Return [X, Y] of the center of cell containing provided text 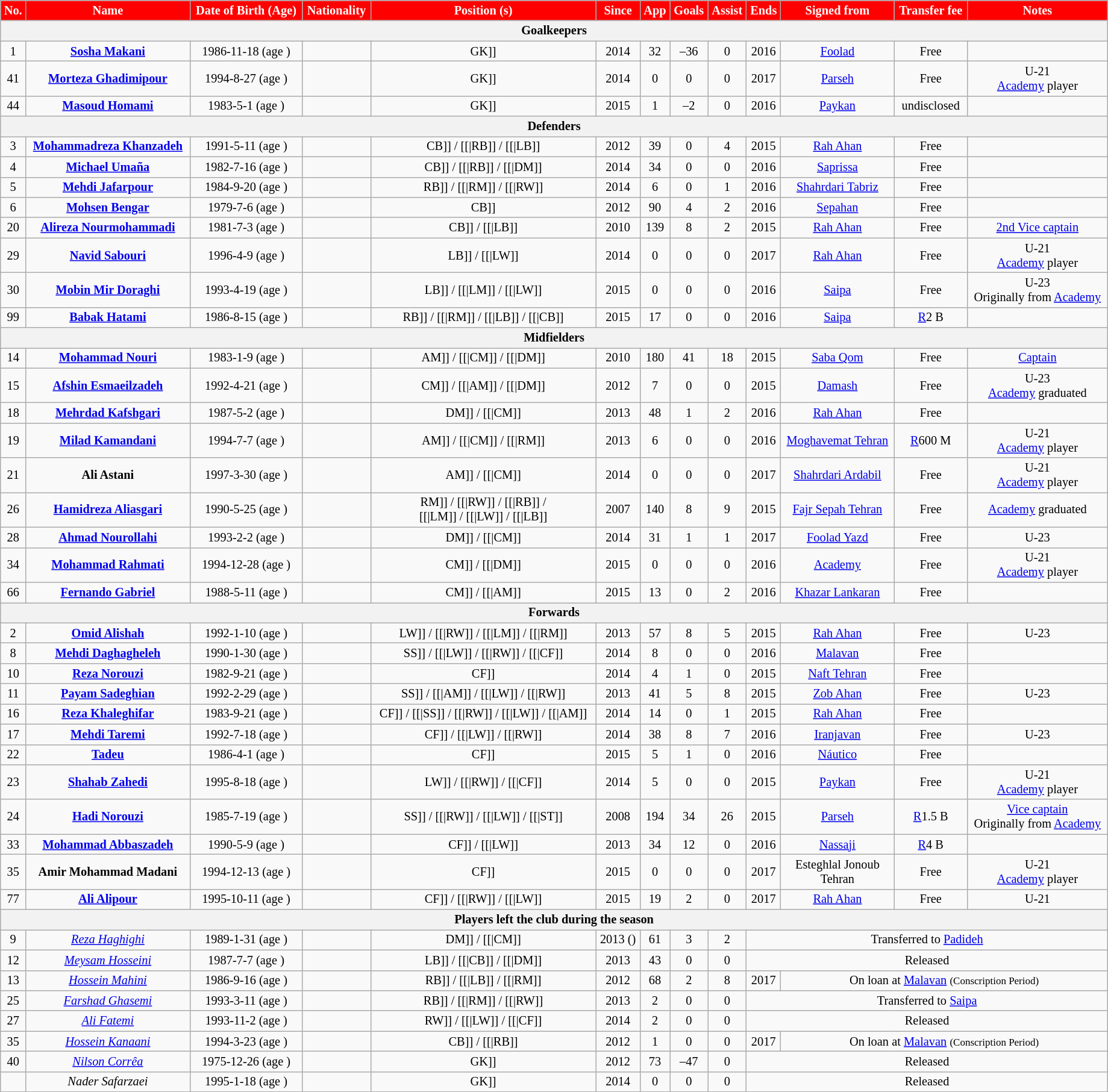
RB]] / [[|RM]] / [[|LB]] / [[|CB]] [483, 317]
Moghavemat Tehran [837, 440]
Ali Astani [108, 475]
Damash [837, 385]
LW]] / [[|RW]] / [[|CF]] [483, 782]
1986-9-16 (age ) [246, 981]
CB]] / [[|LB]] [483, 228]
Zob Ahan [837, 694]
–2 [689, 106]
11 [13, 694]
1995-8-18 (age ) [246, 782]
Reza Haghighi [108, 940]
Reza Khaleghifar [108, 714]
Fajr Sepah Tehran [837, 510]
Hamidreza Aliasgari [108, 510]
Shahrdari Tabriz [837, 187]
CF]] / [[|RW]] / [[|LW]] [483, 899]
1983-1-9 (age ) [246, 358]
1990-5-25 (age ) [246, 510]
Mohammad Rahmati [108, 565]
App [655, 10]
Omid Alishah [108, 633]
Assist [727, 10]
16 [13, 714]
undisclosed [930, 106]
CB]] [483, 207]
1975-12-26 (age ) [246, 1061]
2nd Vice captain [1038, 228]
–36 [689, 51]
Saba Qom [837, 358]
1993-4-19 (age ) [246, 290]
21 [13, 475]
Ahmad Nourollahi [108, 537]
1994-3-23 (age ) [246, 1041]
AM]] / [[|CM]] / [[|DM]] [483, 358]
Khazar Lankaran [837, 592]
2007 [618, 510]
90 [655, 207]
180 [655, 358]
Mobin Mir Doraghi [108, 290]
1992-7-18 (age ) [246, 734]
1986-8-15 (age ) [246, 317]
Saprissa [837, 167]
Mohammad Nouri [108, 358]
2013 () [618, 940]
66 [13, 592]
Notes [1038, 10]
Shahrdari Ardabil [837, 475]
CB]] / [[|RB]] / [[|LB]] [483, 146]
1994-8-27 (age ) [246, 78]
29 [13, 255]
1993-2-2 (age ) [246, 537]
Goalkeepers [554, 31]
57 [655, 633]
CM]] / [[|AM]] / [[|DM]] [483, 385]
1992-4-21 (age ) [246, 385]
CB]] / [[|RB]] / [[|DM]] [483, 167]
Nader Safarzaei [108, 1082]
24 [13, 817]
Afshin Esmaeilzadeh [108, 385]
32 [655, 51]
No. [13, 10]
31 [655, 537]
Mehdi Taremi [108, 734]
Signed from [837, 10]
68 [655, 981]
Since [618, 10]
140 [655, 510]
Mohsen Bengar [108, 207]
Players left the club during the season [554, 920]
Hadi Norouzi [108, 817]
CM]] / [[|DM]] [483, 565]
Sosha Makani [108, 51]
30 [13, 290]
1993-3-11 (age ) [246, 1000]
RB]] / [[|LB]] / [[|RM]] [483, 981]
39 [655, 146]
Esteghlal JonoubTehran [837, 872]
20 [13, 228]
LB]] / [[|LM]] / [[|LW]] [483, 290]
Transferred to Padideh [927, 940]
Name [108, 10]
1995-10-11 (age ) [246, 899]
2008 [618, 817]
Defenders [554, 126]
AM]] / [[|CM]] / [[|RM]] [483, 440]
Foolad [837, 51]
Foolad Yazd [837, 537]
Reza Norouzi [108, 673]
U-21 [1038, 899]
SS]] / [[|LW]] / [[|RW]] / [[|CF]] [483, 653]
1984-9-20 (age ) [246, 187]
Vice captainOriginally from Academy [1038, 817]
1989-1-31 (age ) [246, 940]
CF]] / [[|LW]] / [[|RW]] [483, 734]
Shahab Zahedi [108, 782]
AM]] / [[|CM]] [483, 475]
Academy [837, 565]
99 [13, 317]
33 [13, 844]
Ends [764, 10]
Position (s) [483, 10]
CF]] / [[|LW]] [483, 844]
Sepahan [837, 207]
1990-1-30 (age ) [246, 653]
1982-9-21 (age ) [246, 673]
SS]] / [[|RW]] / [[|LW]] / [[|ST]] [483, 817]
Meysam Hosseini [108, 960]
44 [13, 106]
Morteza Ghadimipour [108, 78]
Naft Tehran [837, 673]
RM]] / [[|RW]] / [[|RB]] /[[|LM]] / [[|LW]] / [[|LB]] [483, 510]
1983-5-1 (age ) [246, 106]
Date of Birth (Age) [246, 10]
27 [13, 1021]
Iranjavan [837, 734]
Babak Hatami [108, 317]
40 [13, 1061]
Nassaji [837, 844]
139 [655, 228]
25 [13, 1000]
LW]] / [[|RW]] / [[|LM]] / [[|RM]] [483, 633]
Milad Kamandani [108, 440]
Amir Mohammad Madani [108, 872]
Goals [689, 10]
R1.5 B [930, 817]
Hossein Kanaani [108, 1041]
43 [655, 960]
Transfer fee [930, 10]
Mohammad Abbaszadeh [108, 844]
61 [655, 940]
Academy graduated [1038, 510]
1994-12-13 (age ) [246, 872]
CB]] / [[|RB]] [483, 1041]
Michael Umaña [108, 167]
Payam Sadeghian [108, 694]
Midfielders [554, 338]
1979-7-6 (age ) [246, 207]
1987-7-7 (age ) [246, 960]
Captain [1038, 358]
Fernando Gabriel [108, 592]
U-23Originally from Academy [1038, 290]
15 [13, 385]
Hossein Mahini [108, 981]
28 [13, 537]
1983-9-21 (age ) [246, 714]
194 [655, 817]
22 [13, 755]
Nilson Corrêa [108, 1061]
1986-11-18 (age ) [246, 51]
Farshad Ghasemi [108, 1000]
Masoud Homami [108, 106]
Transferred to Saipa [927, 1000]
1991-5-11 (age ) [246, 146]
1986-4-1 (age ) [246, 755]
1992-1-10 (age ) [246, 633]
1990-5-9 (age ) [246, 844]
Nationality [336, 10]
1997-3-30 (age ) [246, 475]
RW]] / [[|LW]] / [[|CF]] [483, 1021]
R2 B [930, 317]
1987-5-2 (age ) [246, 413]
73 [655, 1061]
U-23Academy graduated [1038, 385]
Malavan [837, 653]
1988-5-11 (age ) [246, 592]
48 [655, 413]
1994-12-28 (age ) [246, 565]
Ali Fatemi [108, 1021]
Mehdi Daghagheleh [108, 653]
1994-7-7 (age ) [246, 440]
SS]] / [[|AM]] / [[|LW]] / [[|RW]] [483, 694]
CF]] / [[|SS]] / [[|RW]] / [[|LW]] / [[|AM]] [483, 714]
Alireza Nourmohammadi [108, 228]
1985-7-19 (age ) [246, 817]
23 [13, 782]
Mehrdad Kafshgari [108, 413]
1993-11-2 (age ) [246, 1021]
Navid Sabouri [108, 255]
1981-7-3 (age ) [246, 228]
R600 M [930, 440]
CM]] / [[|AM]] [483, 592]
77 [13, 899]
LB]] / [[|CB]] / [[|DM]] [483, 960]
10 [13, 673]
LB]] / [[|LW]] [483, 255]
Ali Alipour [108, 899]
Tadeu [108, 755]
Náutico [837, 755]
R4 B [930, 844]
38 [655, 734]
1982-7-16 (age ) [246, 167]
1992-2-29 (age ) [246, 694]
1996-4-9 (age ) [246, 255]
Forwards [554, 613]
Mehdi Jafarpour [108, 187]
Mohammadreza Khanzadeh [108, 146]
–47 [689, 1061]
1995-1-18 (age ) [246, 1082]
